Output the (x, y) coordinate of the center of the cell containing the given text.  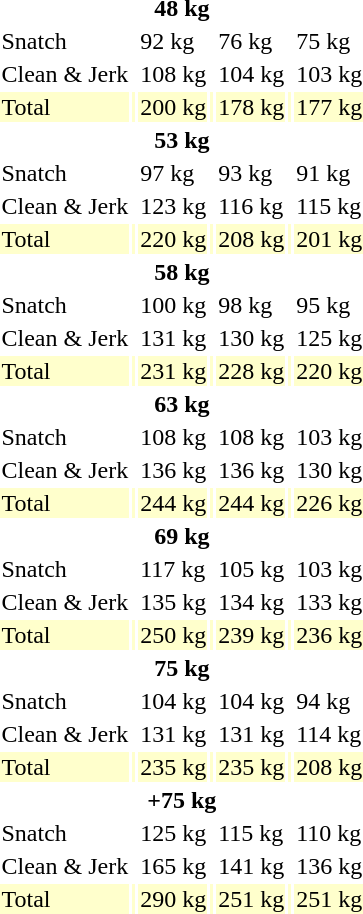
97 kg (174, 173)
125 kg (174, 833)
130 kg (252, 338)
200 kg (174, 107)
178 kg (252, 107)
165 kg (174, 866)
93 kg (252, 173)
105 kg (252, 569)
208 kg (252, 239)
228 kg (252, 371)
250 kg (174, 635)
231 kg (174, 371)
220 kg (174, 239)
135 kg (174, 602)
239 kg (252, 635)
117 kg (174, 569)
123 kg (174, 206)
251 kg (252, 899)
76 kg (252, 41)
100 kg (174, 305)
290 kg (174, 899)
98 kg (252, 305)
115 kg (252, 833)
116 kg (252, 206)
92 kg (174, 41)
134 kg (252, 602)
141 kg (252, 866)
